Return the (x, y) coordinate for the center point of the cell that contains the specified text.  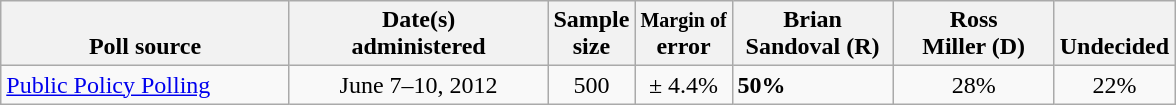
Margin oferror (684, 34)
Undecided (1114, 34)
50% (812, 85)
28% (974, 85)
Public Policy Polling (146, 85)
Samplesize (592, 34)
BrianSandoval (R) (812, 34)
RossMiller (D) (974, 34)
Poll source (146, 34)
± 4.4% (684, 85)
500 (592, 85)
22% (1114, 85)
Date(s)administered (418, 34)
June 7–10, 2012 (418, 85)
